Search for the cell housing the specified text and yield its (x, y) center coordinate. 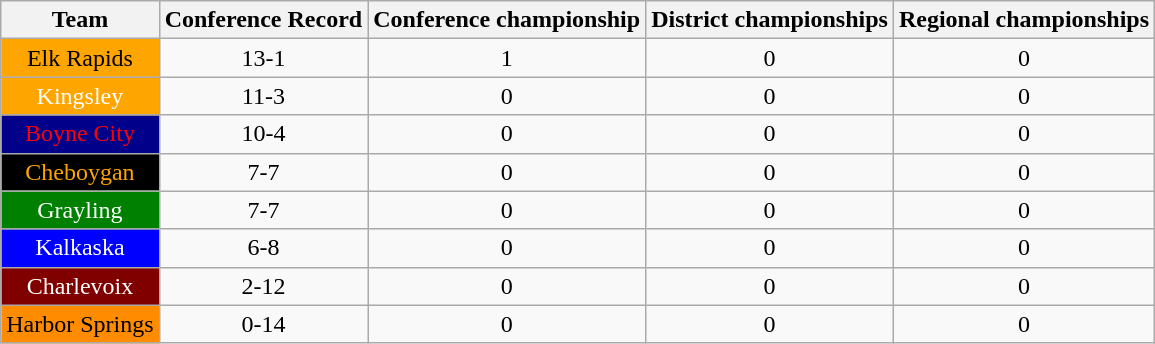
13-1 (264, 58)
Kingsley (80, 96)
Elk Rapids (80, 58)
Conference Record (264, 20)
Regional championships (1024, 20)
Harbor Springs (80, 324)
Team (80, 20)
0-14 (264, 324)
Conference championship (507, 20)
Boyne City (80, 134)
1 (507, 58)
Charlevoix (80, 286)
Kalkaska (80, 248)
2-12 (264, 286)
6-8 (264, 248)
Grayling (80, 210)
District championships (770, 20)
11-3 (264, 96)
Cheboygan (80, 172)
10-4 (264, 134)
